Extract the (X, Y) coordinate from the center of the cell holding the provided text.  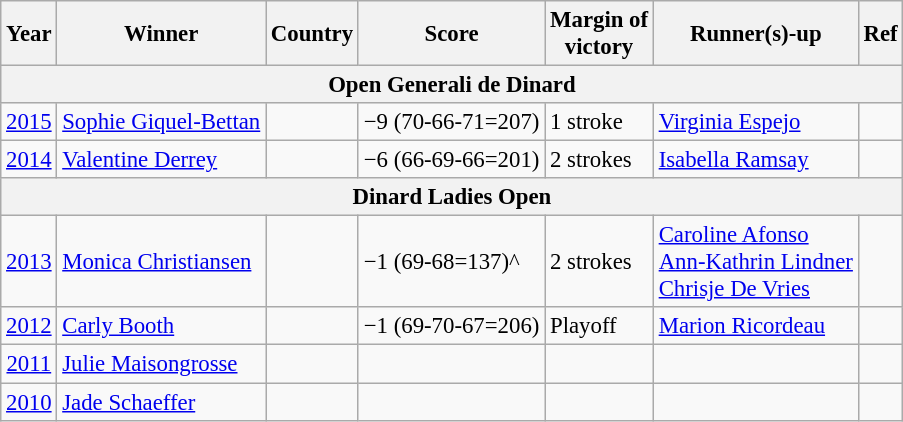
2014 (29, 160)
Jade Schaeffer (162, 402)
Year (29, 34)
Country (312, 34)
Margin ofvictory (600, 34)
Playoff (600, 327)
Caroline Afonso Ann-Kathrin Lindner Chrisje De Vries (756, 262)
Marion Ricordeau (756, 327)
Valentine Derrey (162, 160)
Open Generali de Dinard (452, 85)
2013 (29, 262)
1 stroke (600, 122)
2015 (29, 122)
−1 (69-70-67=206) (451, 327)
Julie Maisongrosse (162, 364)
−6 (66-69-66=201) (451, 160)
Ref (880, 34)
Runner(s)-up (756, 34)
Sophie Giquel-Bettan (162, 122)
−1 (69-68=137)^ (451, 262)
Virginia Espejo (756, 122)
Score (451, 34)
Isabella Ramsay (756, 160)
2011 (29, 364)
Dinard Ladies Open (452, 197)
2012 (29, 327)
−9 (70-66-71=207) (451, 122)
Carly Booth (162, 327)
Winner (162, 34)
2010 (29, 402)
Monica Christiansen (162, 262)
